Locate the cell with the specified text and output its (x, y) center coordinate. 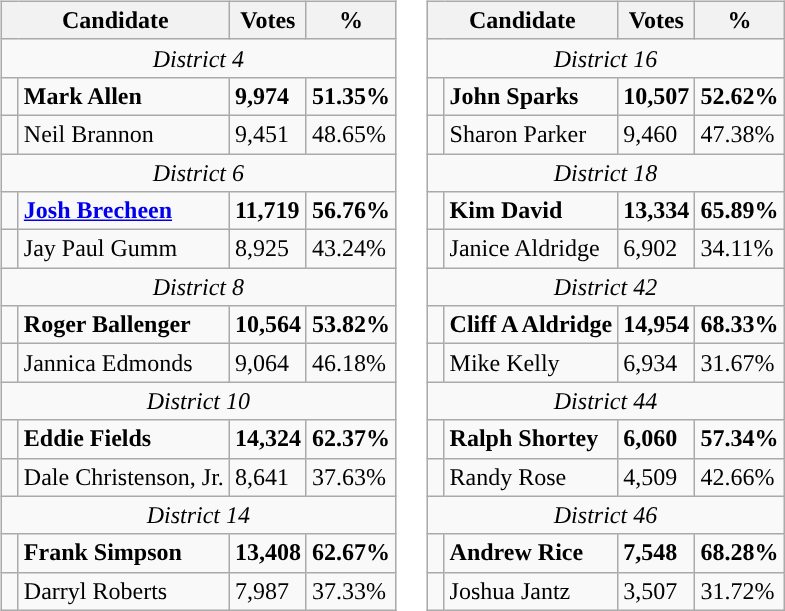
51.35% (350, 96)
6,902 (656, 249)
62.37% (350, 439)
14,954 (656, 325)
District 42 (606, 287)
68.28% (740, 553)
Josh Brecheen (124, 211)
11,719 (268, 211)
3,507 (656, 591)
District 8 (198, 287)
Kim David (531, 211)
47.38% (740, 134)
9,451 (268, 134)
6,060 (656, 439)
Darryl Roberts (124, 591)
46.18% (350, 363)
District 14 (198, 515)
Mark Allen (124, 96)
Eddie Fields (124, 439)
48.65% (350, 134)
14,324 (268, 439)
9,460 (656, 134)
Frank Simpson (124, 553)
District 16 (606, 58)
7,987 (268, 591)
Randy Rose (531, 477)
62.67% (350, 553)
31.72% (740, 591)
37.63% (350, 477)
District 18 (606, 173)
Ralph Shortey (531, 439)
Neil Brannon (124, 134)
56.76% (350, 211)
District 44 (606, 401)
13,334 (656, 211)
Andrew Rice (531, 553)
65.89% (740, 211)
9,974 (268, 96)
57.34% (740, 439)
8,925 (268, 249)
10,564 (268, 325)
District 10 (198, 401)
Joshua Jantz (531, 591)
Jay Paul Gumm (124, 249)
John Sparks (531, 96)
43.24% (350, 249)
13,408 (268, 553)
52.62% (740, 96)
31.67% (740, 363)
District 6 (198, 173)
District 4 (198, 58)
7,548 (656, 553)
District 46 (606, 515)
Jannica Edmonds (124, 363)
68.33% (740, 325)
8,641 (268, 477)
6,934 (656, 363)
53.82% (350, 325)
37.33% (350, 591)
34.11% (740, 249)
Dale Christenson, Jr. (124, 477)
42.66% (740, 477)
Sharon Parker (531, 134)
Cliff A Aldridge (531, 325)
9,064 (268, 363)
10,507 (656, 96)
4,509 (656, 477)
Janice Aldridge (531, 249)
Mike Kelly (531, 363)
Roger Ballenger (124, 325)
